Return the [X, Y] coordinate for the center point of the cell that contains the specified text.  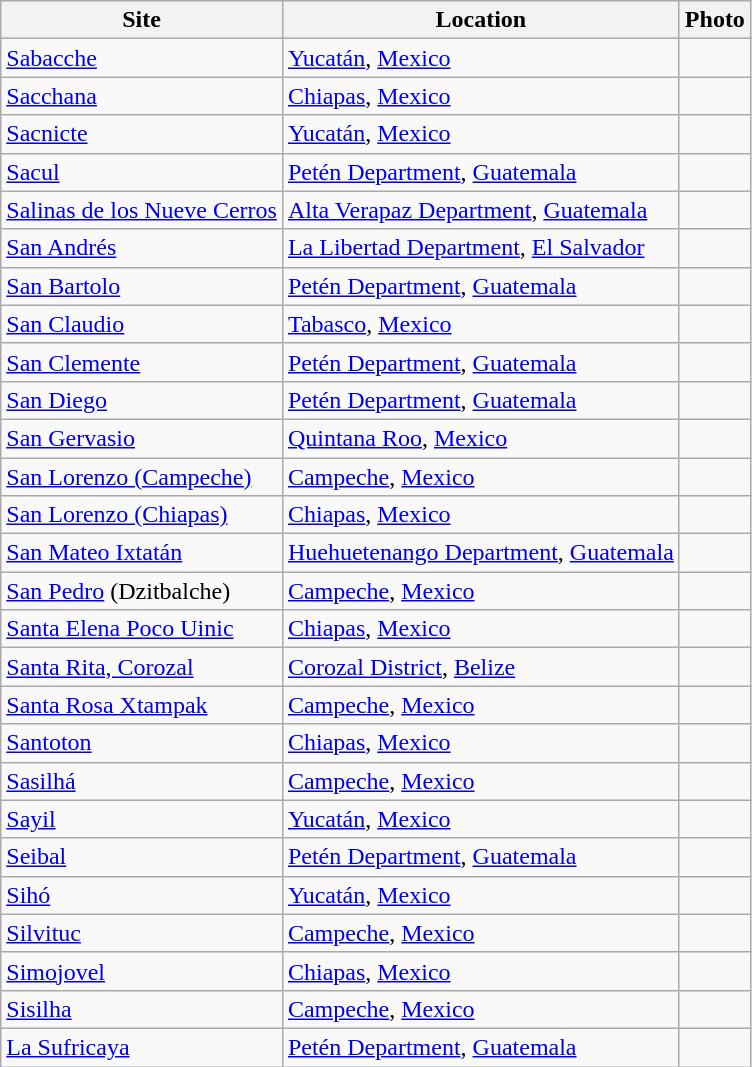
San Bartolo [142, 286]
Sacchana [142, 96]
San Andrés [142, 248]
Simojovel [142, 971]
San Mateo Ixtatán [142, 553]
San Pedro (Dzitbalche) [142, 591]
Alta Verapaz Department, Guatemala [480, 210]
Quintana Roo, Mexico [480, 438]
Sisilha [142, 1009]
La Sufricaya [142, 1047]
San Claudio [142, 324]
Salinas de los Nueve Cerros [142, 210]
Santa Elena Poco Uinic [142, 629]
Location [480, 20]
Photo [714, 20]
Site [142, 20]
Sihó [142, 895]
San Gervasio [142, 438]
Tabasco, Mexico [480, 324]
San Clemente [142, 362]
Santa Rita, Corozal [142, 667]
Sayil [142, 819]
San Lorenzo (Chiapas) [142, 515]
Sacnicte [142, 134]
La Libertad Department, El Salvador [480, 248]
Santa Rosa Xtampak [142, 705]
Santoton [142, 743]
Seibal [142, 857]
Sabacche [142, 58]
Corozal District, Belize [480, 667]
Sasilhá [142, 781]
San Lorenzo (Campeche) [142, 477]
Sacul [142, 172]
San Diego [142, 400]
Silvituc [142, 933]
Huehuetenango Department, Guatemala [480, 553]
